Identify which cell holds the provided text, then report its [x, y] central coordinate. 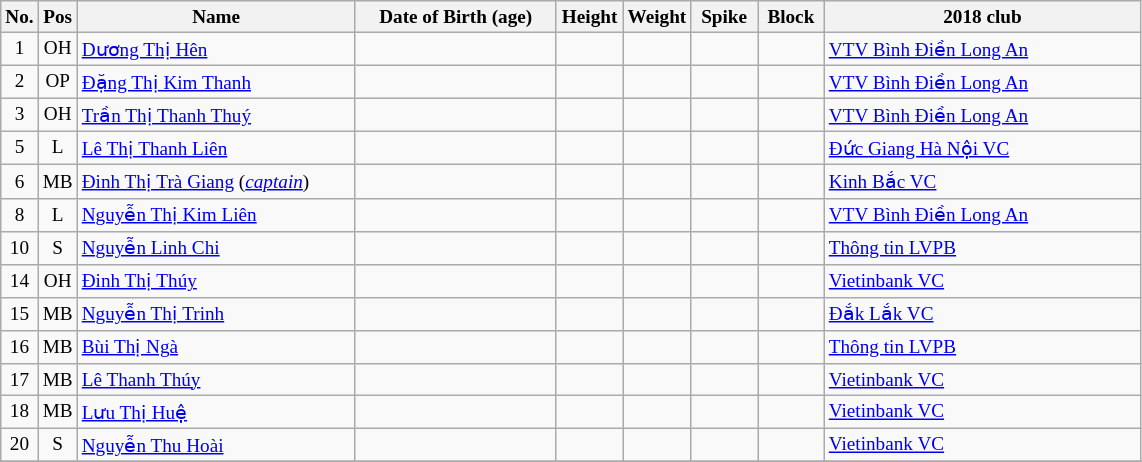
Lê Thanh Thúy [216, 380]
Bùi Thị Ngà [216, 346]
16 [20, 346]
2 [20, 82]
10 [20, 248]
Đặng Thị Kim Thanh [216, 82]
Lưu Thị Huệ [216, 412]
8 [20, 214]
Kinh Bắc VC [982, 182]
Spike [724, 17]
Lê Thị Thanh Liên [216, 148]
3 [20, 114]
Block [792, 17]
Đinh Thị Thúy [216, 280]
No. [20, 17]
Trần Thị Thanh Thuý [216, 114]
Nguyễn Thị Kim Liên [216, 214]
6 [20, 182]
Weight [657, 17]
Pos [58, 17]
2018 club [982, 17]
17 [20, 380]
Name [216, 17]
18 [20, 412]
Height [590, 17]
Dương Thị Hên [216, 48]
OP [58, 82]
15 [20, 314]
Đức Giang Hà Nội VC [982, 148]
14 [20, 280]
20 [20, 444]
5 [20, 148]
1 [20, 48]
Nguyễn Linh Chi [216, 248]
Nguyễn Thu Hoài [216, 444]
Đinh Thị Trà Giang (captain) [216, 182]
Đắk Lắk VC [982, 314]
Date of Birth (age) [456, 17]
Nguyễn Thị Trinh [216, 314]
